Capture the cell that displays the provided text and extract its [X, Y] central coordinate. 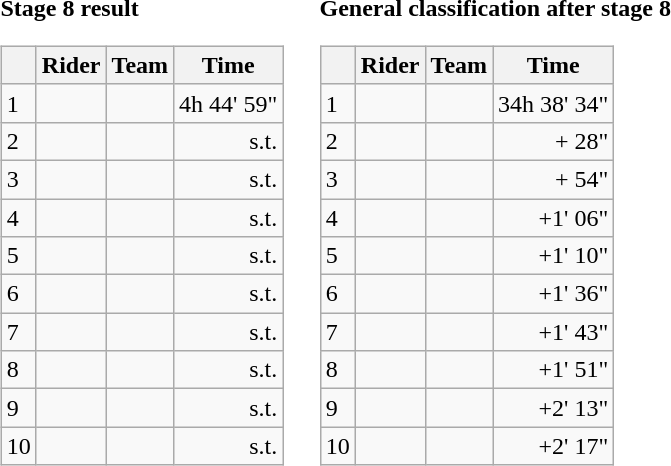
+1' 51" [554, 370]
+1' 36" [554, 294]
+1' 10" [554, 256]
+ 28" [554, 141]
+2' 17" [554, 446]
+ 54" [554, 179]
4h 44' 59" [228, 103]
34h 38' 34" [554, 103]
+1' 06" [554, 217]
+2' 13" [554, 408]
+1' 43" [554, 332]
